From the cell containing the given text, extract its center point as (x, y) coordinate. 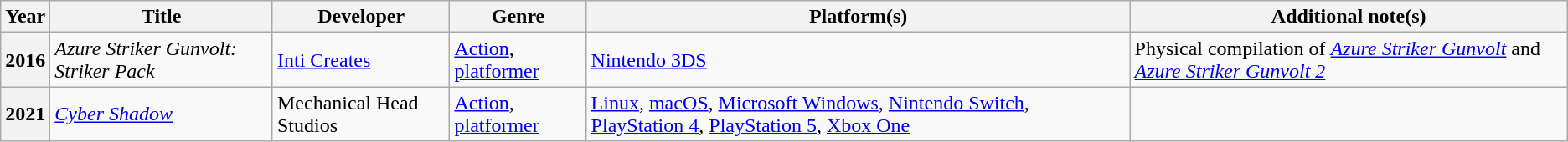
Year (25, 17)
Mechanical Head Studios (360, 114)
Cyber Shadow (162, 114)
Additional note(s) (1349, 17)
2021 (25, 114)
Physical compilation of Azure Striker Gunvolt and Azure Striker Gunvolt 2 (1349, 60)
Platform(s) (858, 17)
2016 (25, 60)
Developer (360, 17)
Linux, macOS, Microsoft Windows, Nintendo Switch, PlayStation 4, PlayStation 5, Xbox One (858, 114)
Azure Striker Gunvolt: Striker Pack (162, 60)
Nintendo 3DS (858, 60)
Inti Creates (360, 60)
Genre (518, 17)
Title (162, 17)
